Locate the cell with the specified text and output its [x, y] center coordinate. 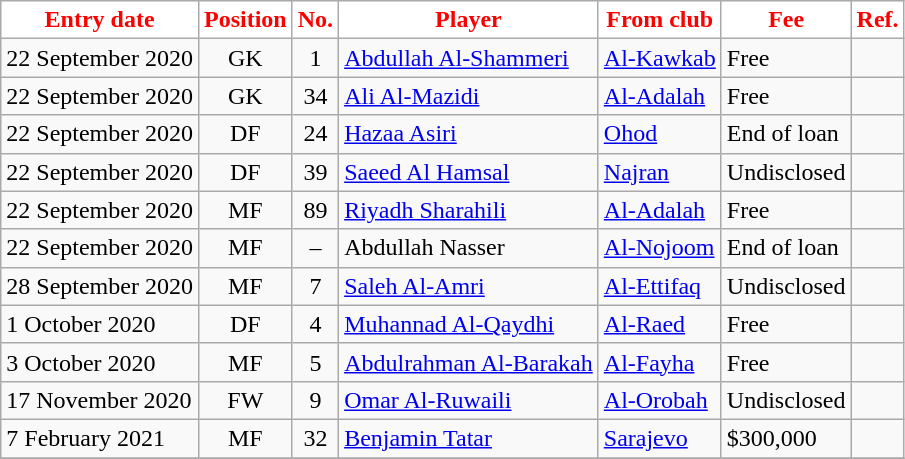
7 February 2021 [100, 438]
1 October 2020 [100, 324]
Abdullah Al-Shammeri [469, 58]
Sarajevo [660, 438]
Al-Kawkab [660, 58]
Ohod [660, 134]
Player [469, 20]
Riyadh Sharahili [469, 210]
Position [245, 20]
9 [315, 400]
Saeed Al Hamsal [469, 172]
34 [315, 96]
Entry date [100, 20]
Al-Fayha [660, 362]
1 [315, 58]
39 [315, 172]
– [315, 248]
Muhannad Al-Qaydhi [469, 324]
3 October 2020 [100, 362]
32 [315, 438]
Abdullah Nasser [469, 248]
Abdulrahman Al-Barakah [469, 362]
Saleh Al-Amri [469, 286]
FW [245, 400]
7 [315, 286]
Fee [786, 20]
Al-Raed [660, 324]
From club [660, 20]
Najran [660, 172]
Al-Ettifaq [660, 286]
Ali Al-Mazidi [469, 96]
No. [315, 20]
Hazaa Asiri [469, 134]
24 [315, 134]
28 September 2020 [100, 286]
Omar Al-Ruwaili [469, 400]
Al-Nojoom [660, 248]
4 [315, 324]
17 November 2020 [100, 400]
$300,000 [786, 438]
Ref. [878, 20]
Al-Orobah [660, 400]
89 [315, 210]
5 [315, 362]
Benjamin Tatar [469, 438]
